Output the (x, y) coordinate of the center of the cell containing the given text.  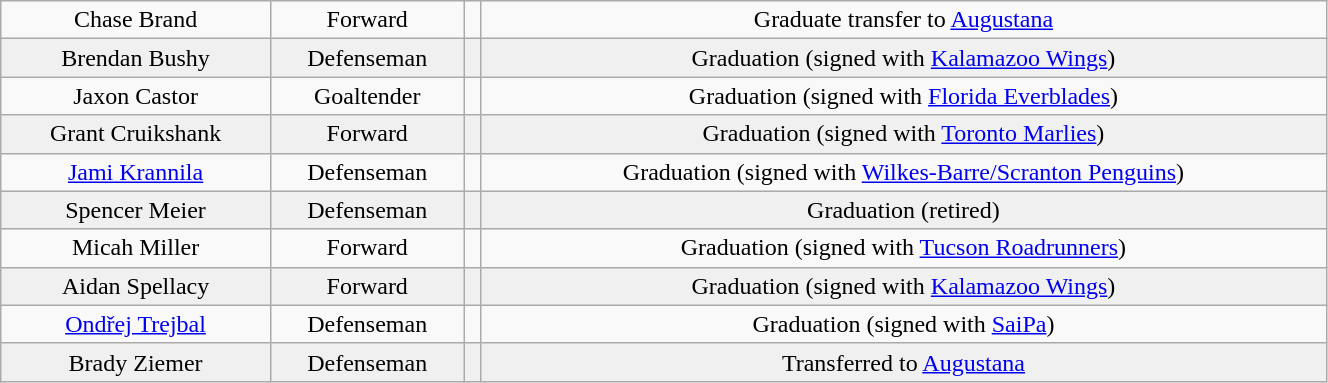
Goaltender (367, 96)
Aidan Spellacy (136, 286)
Grant Cruikshank (136, 134)
Ondřej Trejbal (136, 324)
Graduation (signed with Tucson Roadrunners) (903, 248)
Brady Ziemer (136, 362)
Chase Brand (136, 20)
Jami Krannila (136, 172)
Graduation (signed with Toronto Marlies) (903, 134)
Micah Miller (136, 248)
Graduation (signed with SaiPa) (903, 324)
Graduate transfer to Augustana (903, 20)
Spencer Meier (136, 210)
Brendan Bushy (136, 58)
Graduation (retired) (903, 210)
Jaxon Castor (136, 96)
Graduation (signed with Wilkes-Barre/Scranton Penguins) (903, 172)
Transferred to Augustana (903, 362)
Graduation (signed with Florida Everblades) (903, 96)
